Capture the cell that displays the provided text and extract its [X, Y] central coordinate. 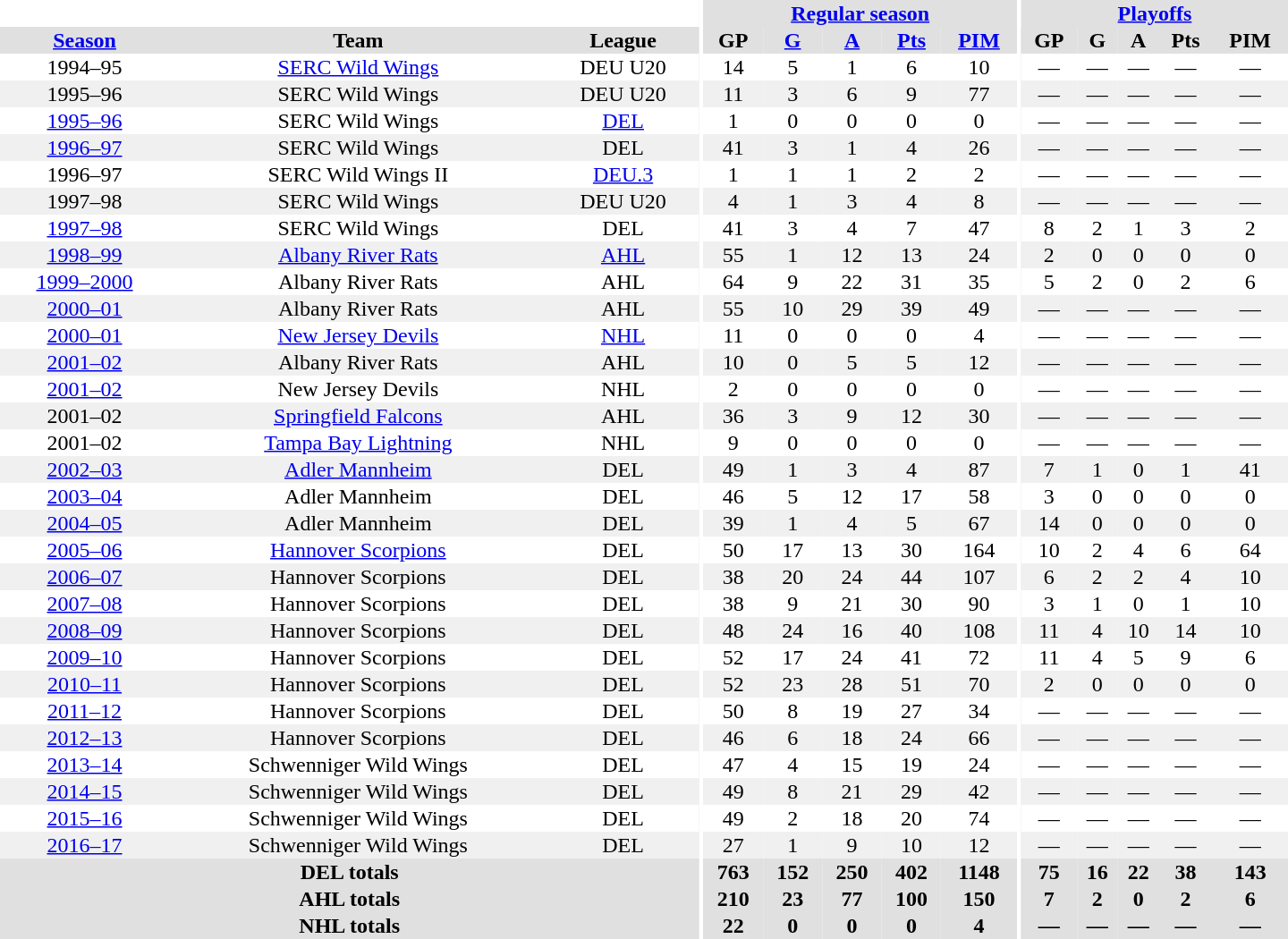
2014–15 [84, 791]
AHL totals [349, 899]
2013–14 [84, 765]
2010–11 [84, 684]
Springfield Falcons [358, 416]
28 [852, 684]
2006–07 [84, 577]
DEU.3 [623, 174]
90 [979, 604]
210 [733, 899]
42 [979, 791]
75 [1049, 872]
48 [733, 630]
2007–08 [84, 604]
Team [358, 40]
15 [852, 765]
108 [979, 630]
66 [979, 738]
1998–99 [84, 255]
40 [911, 630]
100 [911, 899]
Tampa Bay Lightning [358, 443]
League [623, 40]
Season [84, 40]
34 [979, 711]
1148 [979, 872]
26 [979, 148]
Regular season [860, 13]
2003–04 [84, 496]
35 [979, 282]
164 [979, 550]
31 [911, 282]
2005–06 [84, 550]
143 [1250, 872]
36 [733, 416]
74 [979, 818]
2016–17 [84, 845]
1999–2000 [84, 282]
2011–12 [84, 711]
DEL totals [349, 872]
2015–16 [84, 818]
152 [792, 872]
72 [979, 657]
2002–03 [84, 469]
51 [911, 684]
763 [733, 872]
70 [979, 684]
250 [852, 872]
107 [979, 577]
58 [979, 496]
NHL totals [349, 926]
2008–09 [84, 630]
2004–05 [84, 523]
2012–13 [84, 738]
SERC Wild Wings II [358, 174]
87 [979, 469]
Playoffs [1155, 13]
150 [979, 899]
1994–95 [84, 67]
402 [911, 872]
67 [979, 523]
2009–10 [84, 657]
44 [911, 577]
